Locate the cell with the specified text and output its [X, Y] center coordinate. 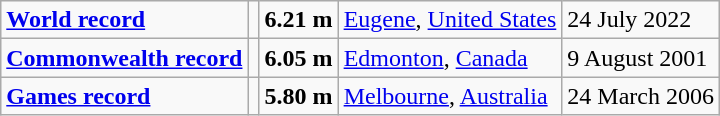
24 July 2022 [641, 20]
6.05 m [298, 58]
24 March 2006 [641, 96]
Melbourne, Australia [450, 96]
World record [124, 20]
Edmonton, Canada [450, 58]
Games record [124, 96]
6.21 m [298, 20]
5.80 m [298, 96]
Eugene, United States [450, 20]
Commonwealth record [124, 58]
9 August 2001 [641, 58]
